Determine the (X, Y) coordinate at the center of the cell enclosing the given text.  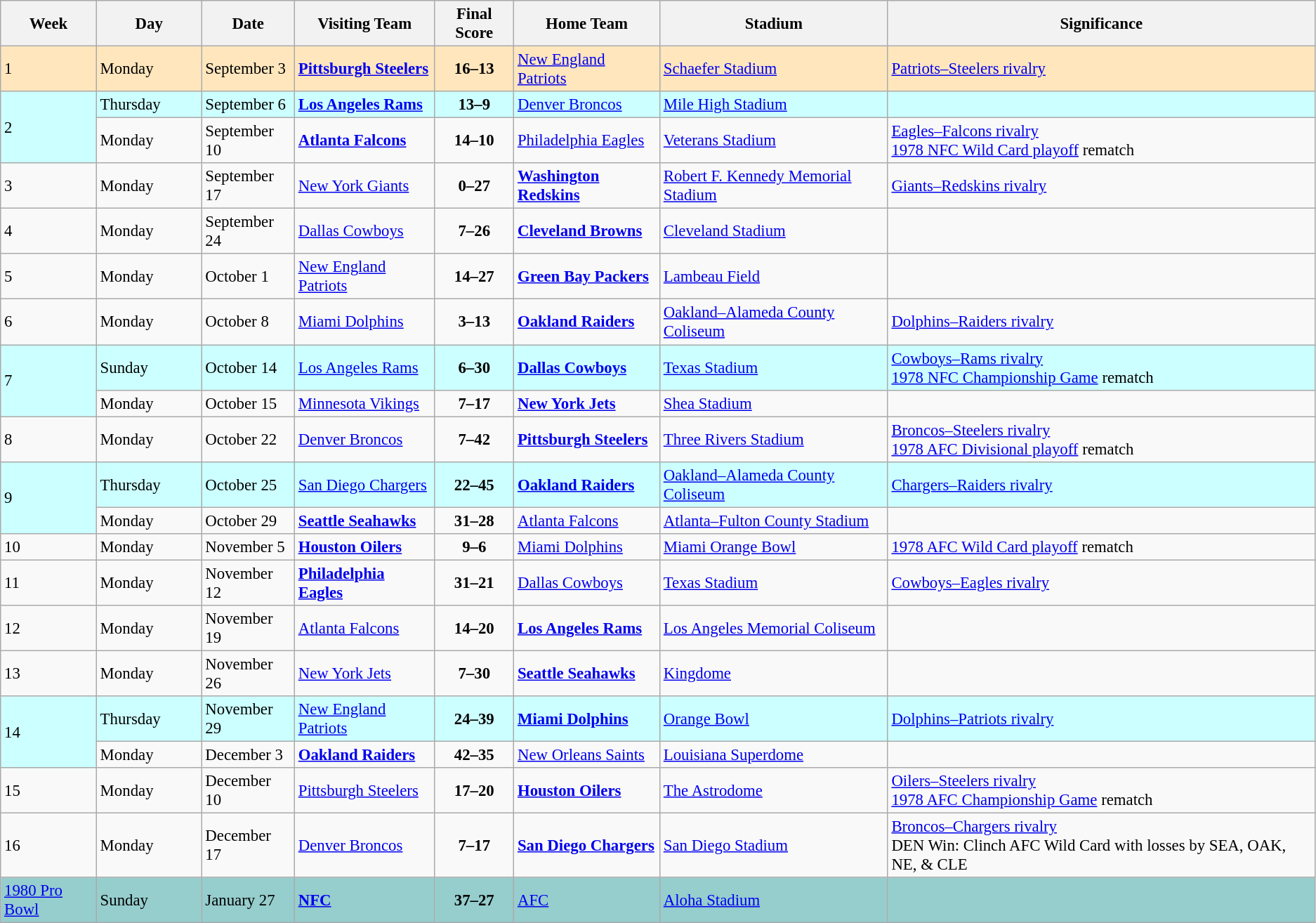
6 (49, 322)
16–13 (475, 69)
37–27 (475, 901)
8 (49, 440)
December 10 (248, 791)
6–30 (475, 368)
3–13 (475, 322)
Washington Redskins (587, 185)
13 (49, 673)
Miami Orange Bowl (774, 547)
Louisiana Superdome (774, 755)
November 12 (248, 583)
September 6 (248, 105)
Shea Stadium (774, 403)
24–39 (475, 719)
Robert F. Kennedy Memorial Stadium (774, 185)
Oilers–Steelers rivalry1978 AFC Championship Game rematch (1101, 791)
Broncos–Chargers rivalry DEN Win: Clinch AFC Wild Card with losses by SEA, OAK, NE, & CLE (1101, 846)
Mile High Stadium (774, 105)
5 (49, 277)
NFC (364, 901)
31–28 (475, 521)
Schaefer Stadium (774, 69)
Aloha Stadium (774, 901)
Patriots–Steelers rivalry (1101, 69)
Los Angeles Memorial Coliseum (774, 628)
9–6 (475, 547)
September 24 (248, 232)
January 27 (248, 901)
4 (49, 232)
October 8 (248, 322)
22–45 (475, 485)
7–42 (475, 440)
Week (49, 24)
October 29 (248, 521)
September 3 (248, 69)
October 22 (248, 440)
14–27 (475, 277)
7–26 (475, 232)
September 17 (248, 185)
New Orleans Saints (587, 755)
0–27 (475, 185)
Eagles–Falcons rivalry1978 NFC Wild Card playoff rematch (1101, 140)
31–21 (475, 583)
3 (49, 185)
7–30 (475, 673)
September 10 (248, 140)
11 (49, 583)
1978 AFC Wild Card playoff rematch (1101, 547)
14 (49, 732)
Dolphins–Raiders rivalry (1101, 322)
November 26 (248, 673)
1980 Pro Bowl (49, 901)
December 17 (248, 846)
Home Team (587, 24)
42–35 (475, 755)
October 1 (248, 277)
Giants–Redskins rivalry (1101, 185)
New York Giants (364, 185)
Orange Bowl (774, 719)
December 3 (248, 755)
14–20 (475, 628)
Visiting Team (364, 24)
Broncos–Steelers rivalry1978 AFC Divisional playoff rematch (1101, 440)
Minnesota Vikings (364, 403)
Atlanta–Fulton County Stadium (774, 521)
Three Rivers Stadium (774, 440)
1 (49, 69)
November 29 (248, 719)
2 (49, 127)
Veterans Stadium (774, 140)
Date (248, 24)
9 (49, 497)
October 14 (248, 368)
The Astrodome (774, 791)
November 5 (248, 547)
13–9 (475, 105)
10 (49, 547)
San Diego Stadium (774, 846)
Cleveland Browns (587, 232)
Lambeau Field (774, 277)
7 (49, 381)
14–10 (475, 140)
Cleveland Stadium (774, 232)
Green Bay Packers (587, 277)
Kingdome (774, 673)
October 15 (248, 403)
16 (49, 846)
17–20 (475, 791)
15 (49, 791)
Day (149, 24)
12 (49, 628)
Final Score (475, 24)
October 25 (248, 485)
Cowboys–Eagles rivalry (1101, 583)
Dolphins–Patriots rivalry (1101, 719)
November 19 (248, 628)
Significance (1101, 24)
Chargers–Raiders rivalry (1101, 485)
Cowboys–Rams rivalry1978 NFC Championship Game rematch (1101, 368)
Stadium (774, 24)
AFC (587, 901)
